Find where the given text appears and provide that cell's center as (x, y) coordinate. 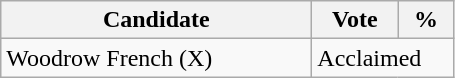
Woodrow French (X) (156, 58)
Vote (355, 20)
% (426, 20)
Acclaimed (383, 58)
Candidate (156, 20)
